Determine the (X, Y) coordinate at the center of the cell enclosing the given text.  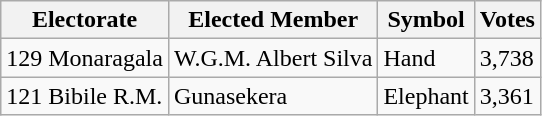
Elephant (426, 96)
W.G.M. Albert Silva (273, 58)
121 Bibile R.M. (85, 96)
Electorate (85, 20)
3,361 (507, 96)
Gunasekera (273, 96)
Symbol (426, 20)
Hand (426, 58)
3,738 (507, 58)
Elected Member (273, 20)
Votes (507, 20)
129 Monaragala (85, 58)
